Capture the cell that displays the provided text and extract its (x, y) central coordinate. 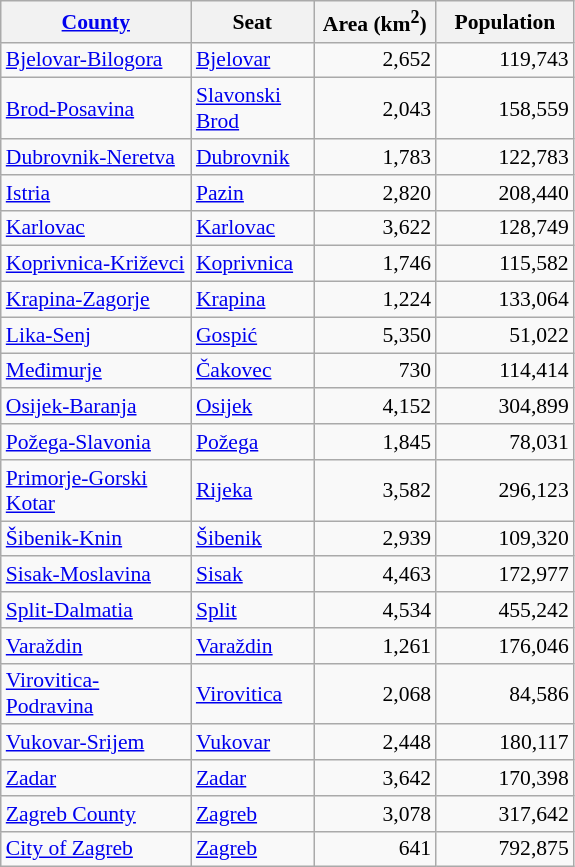
84,586 (505, 694)
2,939 (376, 539)
3,642 (376, 778)
Vukovar-Srijem (96, 743)
730 (376, 371)
792,875 (505, 849)
114,414 (505, 371)
Krapina-Zagorje (96, 300)
2,448 (376, 743)
Koprivnica-Križevci (96, 264)
Koprivnica (252, 264)
Sisak (252, 575)
Osijek (252, 407)
Pazin (252, 193)
2,043 (376, 108)
Šibenik-Knin (96, 539)
Sisak-Moslavina (96, 575)
455,242 (505, 610)
Šibenik (252, 539)
Virovitica (252, 694)
5,350 (376, 335)
158,559 (505, 108)
Area (km2) (376, 22)
2,068 (376, 694)
Krapina (252, 300)
1,746 (376, 264)
51,022 (505, 335)
641 (376, 849)
3,582 (376, 490)
Primorje-Gorski Kotar (96, 490)
128,749 (505, 228)
Čakovec (252, 371)
Lika-Senj (96, 335)
78,031 (505, 442)
Seat (252, 22)
180,117 (505, 743)
Slavonski Brod (252, 108)
Rijeka (252, 490)
Osijek-Baranja (96, 407)
4,152 (376, 407)
Međimurje (96, 371)
Vukovar (252, 743)
Split (252, 610)
4,534 (376, 610)
Požega (252, 442)
119,743 (505, 60)
4,463 (376, 575)
Bjelovar (252, 60)
170,398 (505, 778)
Population (505, 22)
1,845 (376, 442)
208,440 (505, 193)
Dubrovnik-Neretva (96, 157)
Gospić (252, 335)
304,899 (505, 407)
County (96, 22)
1,224 (376, 300)
City of Zagreb (96, 849)
176,046 (505, 646)
172,977 (505, 575)
1,783 (376, 157)
Virovitica-Podravina (96, 694)
317,642 (505, 814)
Dubrovnik (252, 157)
Bjelovar-Bilogora (96, 60)
3,622 (376, 228)
122,783 (505, 157)
296,123 (505, 490)
Brod-Posavina (96, 108)
133,064 (505, 300)
2,652 (376, 60)
109,320 (505, 539)
Split-Dalmatia (96, 610)
2,820 (376, 193)
Požega-Slavonia (96, 442)
1,261 (376, 646)
3,078 (376, 814)
Istria (96, 193)
Zagreb County (96, 814)
115,582 (505, 264)
